Locate the cell with the specified text and output its (X, Y) center coordinate. 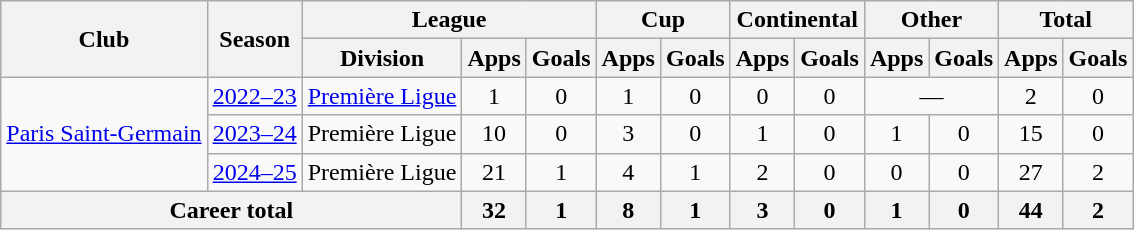
Other (931, 20)
44 (1031, 210)
Paris Saint-Germain (104, 134)
21 (494, 172)
10 (494, 134)
Cup (663, 20)
— (931, 96)
2022–23 (254, 96)
32 (494, 210)
League (449, 20)
2024–25 (254, 172)
15 (1031, 134)
Season (254, 39)
Total (1066, 20)
Career total (232, 210)
Club (104, 39)
Continental (797, 20)
27 (1031, 172)
Division (382, 58)
4 (628, 172)
8 (628, 210)
2023–24 (254, 134)
